Pinpoint the cell where the given text exists, returning its (X, Y) midpoint coordinate. 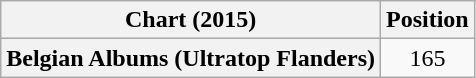
Chart (2015) (191, 20)
Belgian Albums (Ultratop Flanders) (191, 58)
Position (428, 20)
165 (428, 58)
